Extract the [x, y] coordinate from the center of the cell holding the provided text.  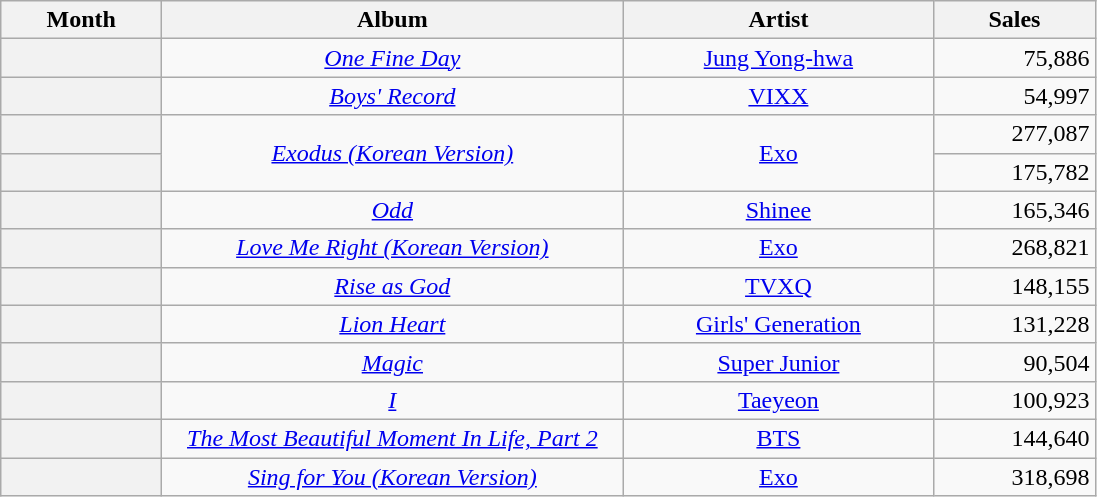
Girls' Generation [778, 324]
BTS [778, 438]
I [392, 400]
The Most Beautiful Moment In Life, Part 2 [392, 438]
165,346 [1014, 210]
Shinee [778, 210]
54,997 [1014, 96]
148,155 [1014, 286]
Album [392, 20]
90,504 [1014, 362]
268,821 [1014, 248]
318,698 [1014, 477]
75,886 [1014, 58]
Artist [778, 20]
Boys' Record [392, 96]
131,228 [1014, 324]
Odd [392, 210]
Magic [392, 362]
Love Me Right (Korean Version) [392, 248]
175,782 [1014, 172]
277,087 [1014, 134]
VIXX [778, 96]
Rise as God [392, 286]
Sing for You (Korean Version) [392, 477]
144,640 [1014, 438]
Exodus (Korean Version) [392, 153]
Lion Heart [392, 324]
One Fine Day [392, 58]
Taeyeon [778, 400]
Sales [1014, 20]
100,923 [1014, 400]
Month [82, 20]
Super Junior [778, 362]
TVXQ [778, 286]
Jung Yong-hwa [778, 58]
